Determine the [X, Y] coordinate at the center of the cell enclosing the given text.  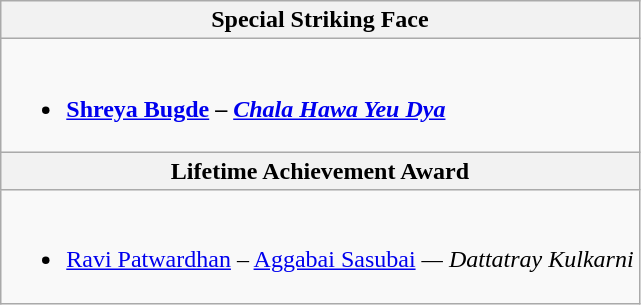
Special Striking Face [320, 20]
Ravi Patwardhan – Aggabai Sasubai — Dattatray Kulkarni [320, 246]
Shreya Bugde – Chala Hawa Yeu Dya [320, 96]
Lifetime Achievement Award [320, 171]
